Return (X, Y) of the center of cell containing provided text 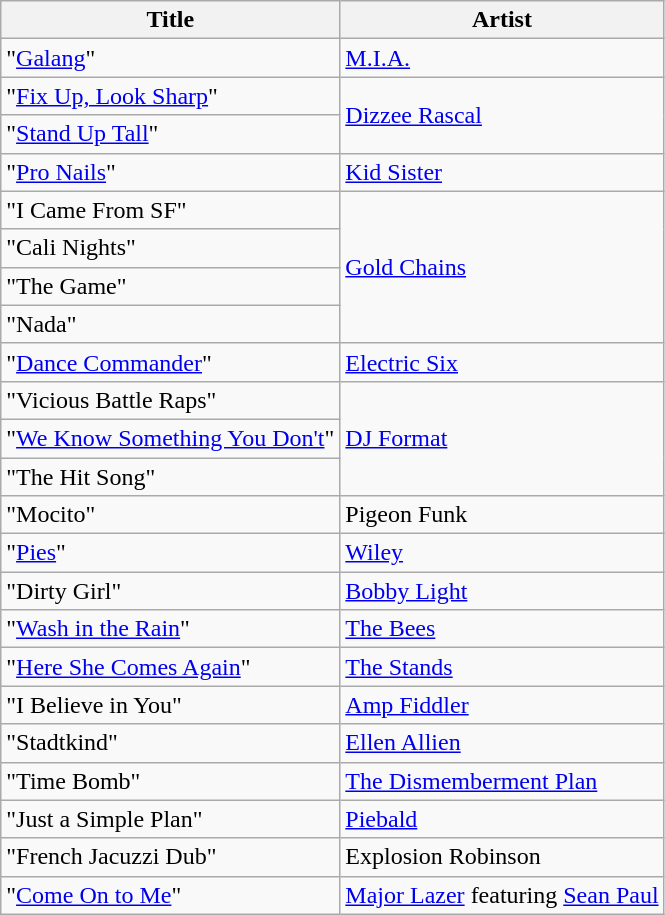
"Dance Commander" (170, 362)
"Dirty Girl" (170, 591)
"Stand Up Tall" (170, 134)
"Here She Comes Again" (170, 667)
Explosion Robinson (502, 857)
Electric Six (502, 362)
Bobby Light (502, 591)
"Cali Nights" (170, 248)
Pigeon Funk (502, 515)
"Stadtkind" (170, 743)
Dizzee Rascal (502, 115)
The Stands (502, 667)
"The Hit Song" (170, 477)
Amp Fiddler (502, 705)
"Come On to Me" (170, 895)
"Galang" (170, 58)
"I Came From SF" (170, 210)
The Bees (502, 629)
Wiley (502, 553)
"Mocito" (170, 515)
"Pro Nails" (170, 172)
Artist (502, 20)
"I Believe in You" (170, 705)
"Pies" (170, 553)
"Wash in the Rain" (170, 629)
"We Know Something You Don't" (170, 438)
Gold Chains (502, 267)
Piebald (502, 819)
M.I.A. (502, 58)
Kid Sister (502, 172)
Title (170, 20)
"French Jacuzzi Dub" (170, 857)
"Fix Up, Look Sharp" (170, 96)
"Nada" (170, 324)
Major Lazer featuring Sean Paul (502, 895)
DJ Format (502, 438)
The Dismemberment Plan (502, 781)
"Vicious Battle Raps" (170, 400)
"The Game" (170, 286)
"Just a Simple Plan" (170, 819)
"Time Bomb" (170, 781)
Ellen Allien (502, 743)
